Return the [X, Y] coordinate for the center point of the cell that contains the specified text.  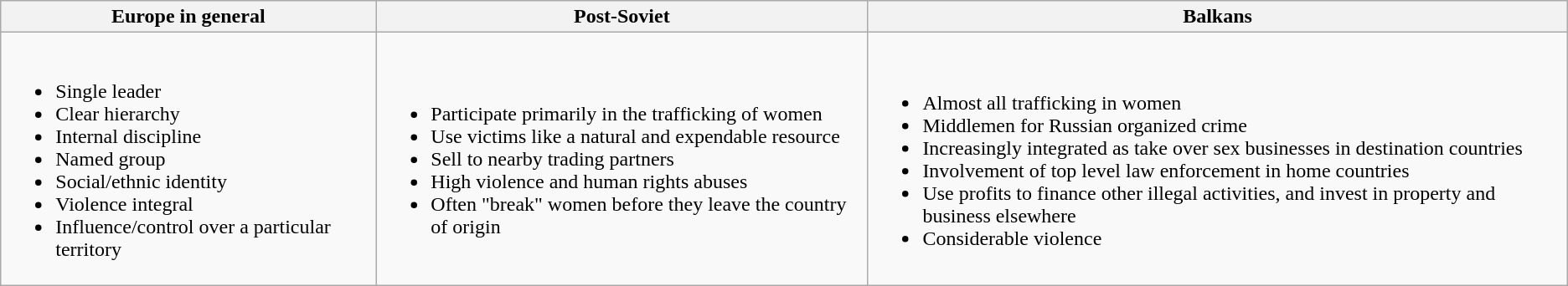
Post-Soviet [622, 17]
Single leaderClear hierarchyInternal disciplineNamed groupSocial/ethnic identityViolence integralInfluence/control over a particular territory [188, 159]
Europe in general [188, 17]
Balkans [1218, 17]
